Determine the [X, Y] coordinate at the center of the cell enclosing the given text.  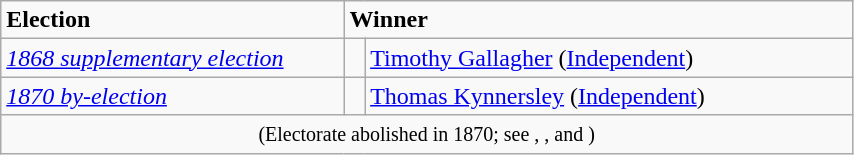
1868 supplementary election [172, 58]
1870 by-election [172, 96]
Thomas Kynnersley (Independent) [609, 96]
Election [172, 20]
(Electorate abolished in 1870; see , , and ) [427, 134]
Winner [598, 20]
Timothy Gallagher (Independent) [609, 58]
